Identify which cell holds the provided text, then report its [x, y] central coordinate. 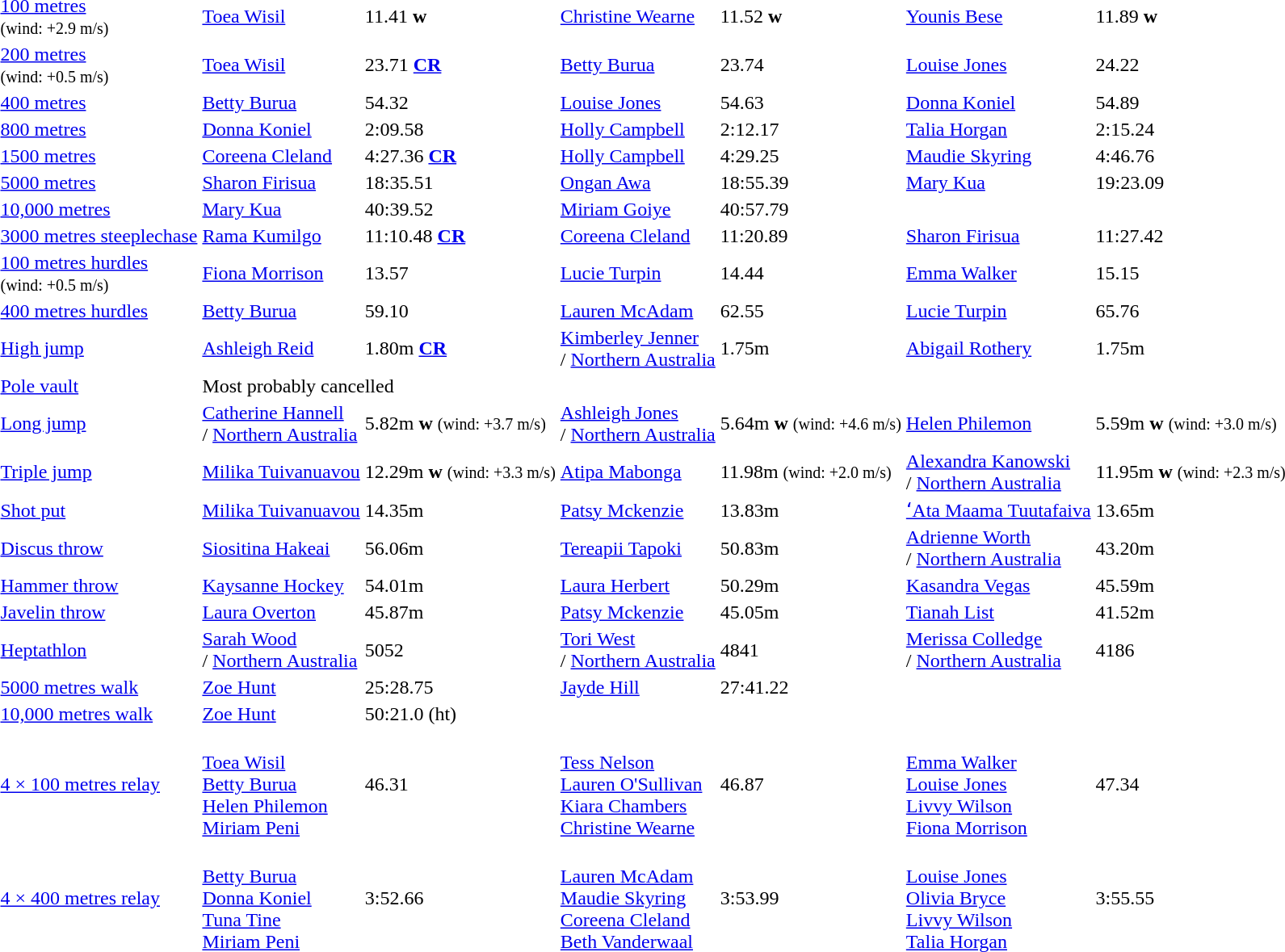
54.63 [811, 103]
5.82m w (wind: +3.7 m/s) [460, 423]
25:28.75 [460, 687]
Lauren McAdam [638, 311]
27:41.22 [811, 687]
Kaysanne Hockey [281, 585]
2:09.58 [460, 129]
Ongan Awa [638, 182]
Siositina Hakeai [281, 547]
Alexandra Kanowski / Northern Australia [998, 472]
Rama Kumilgo [281, 236]
13.83m [811, 510]
Maudie Skyring [998, 156]
1.80m CR [460, 349]
Helen Philemon [998, 423]
5.64m w (wind: +4.6 m/s) [811, 423]
Laura Overton [281, 613]
50.29m [811, 585]
46.31 [460, 784]
11:10.48 CR [460, 236]
14.44 [811, 273]
50:21.0 (ht) [460, 715]
4841 [811, 649]
Talia Horgan [998, 129]
62.55 [811, 311]
1.75m [811, 349]
2:12.17 [811, 129]
46.87 [811, 784]
Toea WisilBetty BuruaHelen PhilemonMiriam Peni [281, 784]
Abigail Rothery [998, 349]
45.87m [460, 613]
Sarah Wood / Northern Australia [281, 649]
Kimberley Jenner / Northern Australia [638, 349]
Laura Herbert [638, 585]
Adrienne Worth / Northern Australia [998, 547]
Fiona Morrison [281, 273]
23.71 CR [460, 65]
Emma WalkerLouise JonesLivvy WilsonFiona Morrison [998, 784]
5052 [460, 649]
Tianah List [998, 613]
Emma Walker [998, 273]
23.74 [811, 65]
Atipa Mabonga [638, 472]
11:20.89 [811, 236]
4:29.25 [811, 156]
14.35m [460, 510]
18:35.51 [460, 182]
Catherine Hannell / Northern Australia [281, 423]
Ashleigh Jones / Northern Australia [638, 423]
Toea Wisil [281, 65]
Miriam Goiye [638, 209]
18:55.39 [811, 182]
50.83m [811, 547]
54.01m [460, 585]
Tereapii Tapoki [638, 547]
54.32 [460, 103]
Jayde Hill [638, 687]
13.57 [460, 273]
Merissa Colledge / Northern Australia [998, 649]
Ashleigh Reid [281, 349]
12.29m w (wind: +3.3 m/s) [460, 472]
Kasandra Vegas [998, 585]
45.05m [811, 613]
Tess NelsonLauren O'SullivanKiara ChambersChristine Wearne [638, 784]
Tori West / Northern Australia [638, 649]
56.06m [460, 547]
4:27.36 CR [460, 156]
11.98m (wind: +2.0 m/s) [811, 472]
59.10 [460, 311]
ʻAta Maama Tuutafaiva [998, 510]
40:57.79 [811, 209]
40:39.52 [460, 209]
